Output the (X, Y) coordinate of the center of the cell containing the given text.  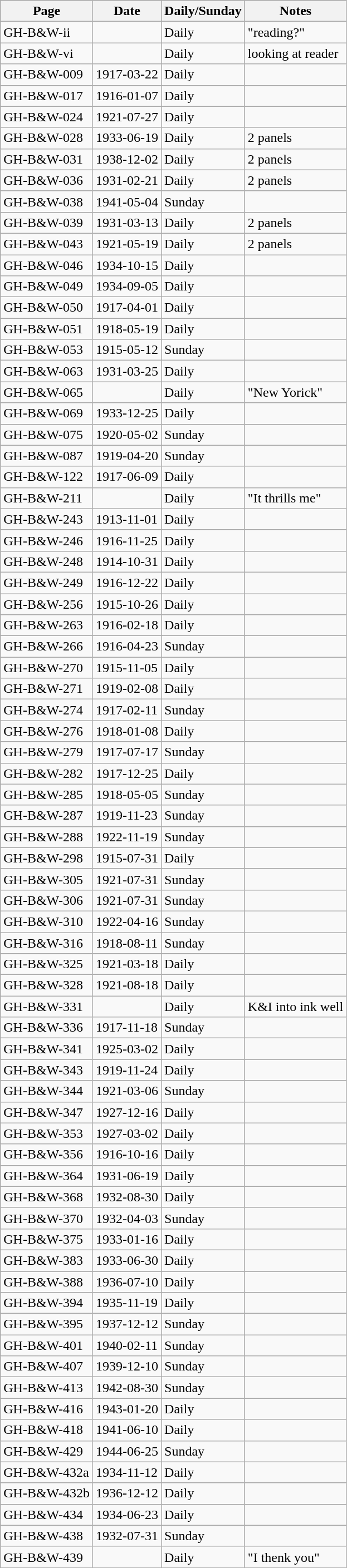
GH-B&W-046 (47, 265)
1936-07-10 (127, 1281)
GH-B&W-049 (47, 287)
1919-02-08 (127, 689)
1917-11-18 (127, 1028)
1915-10-26 (127, 604)
GH-B&W-356 (47, 1155)
GH-B&W-432a (47, 1472)
GH-B&W-416 (47, 1409)
K&I into ink well (295, 1007)
GH-B&W-087 (47, 456)
1917-03-22 (127, 75)
1927-12-16 (127, 1112)
GH-B&W-017 (47, 96)
1933-06-30 (127, 1260)
1922-04-16 (127, 921)
1918-01-08 (127, 731)
GH-B&W-368 (47, 1197)
1927-03-02 (127, 1133)
"New Yorick" (295, 392)
GH-B&W-336 (47, 1028)
"reading?" (295, 32)
GH-B&W-407 (47, 1367)
1941-05-04 (127, 201)
1932-07-31 (127, 1536)
1917-02-11 (127, 710)
1934-11-12 (127, 1472)
GH-B&W-063 (47, 371)
1933-01-16 (127, 1239)
GH-B&W-432b (47, 1493)
1917-04-01 (127, 308)
GH-B&W-306 (47, 900)
GH-B&W-347 (47, 1112)
1932-04-03 (127, 1218)
GH-B&W-024 (47, 117)
GH-B&W-vi (47, 53)
1931-02-21 (127, 180)
GH-B&W-370 (47, 1218)
1917-06-09 (127, 477)
Daily/Sunday (203, 11)
1932-08-30 (127, 1197)
GH-B&W-276 (47, 731)
1919-04-20 (127, 456)
1916-01-07 (127, 96)
1933-06-19 (127, 138)
GH-B&W-364 (47, 1176)
looking at reader (295, 53)
GH-B&W-038 (47, 201)
1942-08-30 (127, 1388)
GH-B&W-053 (47, 350)
1915-07-31 (127, 858)
GH-B&W-248 (47, 561)
1914-10-31 (127, 561)
GH-B&W-243 (47, 519)
GH-B&W-279 (47, 752)
1944-06-25 (127, 1451)
GH-B&W-343 (47, 1070)
1937-12-12 (127, 1324)
GH-B&W-282 (47, 773)
GH-B&W-051 (47, 329)
1921-03-06 (127, 1091)
1917-07-17 (127, 752)
1918-05-05 (127, 795)
1931-03-25 (127, 371)
GH-B&W-395 (47, 1324)
1913-11-01 (127, 519)
GH-B&W-263 (47, 625)
1934-09-05 (127, 287)
"It thrills me" (295, 498)
GH-B&W-394 (47, 1303)
GH-B&W-305 (47, 879)
GH-B&W-383 (47, 1260)
1916-02-18 (127, 625)
1936-12-12 (127, 1493)
GH-B&W-211 (47, 498)
GH-B&W-036 (47, 180)
GH-B&W-438 (47, 1536)
Date (127, 11)
GH-B&W-418 (47, 1430)
1925-03-02 (127, 1049)
GH-B&W-122 (47, 477)
1931-06-19 (127, 1176)
GH-B&W-375 (47, 1239)
GH-B&W-028 (47, 138)
GH-B&W-274 (47, 710)
1939-12-10 (127, 1367)
Page (47, 11)
1921-07-27 (127, 117)
GH-B&W-401 (47, 1345)
1934-06-23 (127, 1515)
1920-05-02 (127, 435)
GH-B&W-ii (47, 32)
GH-B&W-429 (47, 1451)
1919-11-24 (127, 1070)
1916-12-22 (127, 583)
GH-B&W-009 (47, 75)
1916-10-16 (127, 1155)
GH-B&W-310 (47, 921)
GH-B&W-285 (47, 795)
GH-B&W-298 (47, 858)
1938-12-02 (127, 159)
"I thenk you" (295, 1557)
GH-B&W-439 (47, 1557)
1921-03-18 (127, 964)
1940-02-11 (127, 1345)
1921-08-18 (127, 985)
1935-11-19 (127, 1303)
GH-B&W-328 (47, 985)
1918-08-11 (127, 943)
1918-05-19 (127, 329)
GH-B&W-256 (47, 604)
GH-B&W-031 (47, 159)
GH-B&W-249 (47, 583)
GH-B&W-325 (47, 964)
1931-03-13 (127, 223)
GH-B&W-388 (47, 1281)
GH-B&W-043 (47, 244)
GH-B&W-270 (47, 668)
GH-B&W-344 (47, 1091)
GH-B&W-288 (47, 837)
1917-12-25 (127, 773)
1915-11-05 (127, 668)
1916-11-25 (127, 540)
GH-B&W-341 (47, 1049)
GH-B&W-050 (47, 308)
GH-B&W-069 (47, 413)
1941-06-10 (127, 1430)
GH-B&W-353 (47, 1133)
GH-B&W-316 (47, 943)
GH-B&W-271 (47, 689)
GH-B&W-413 (47, 1388)
1915-05-12 (127, 350)
Notes (295, 11)
1922-11-19 (127, 837)
GH-B&W-039 (47, 223)
GH-B&W-075 (47, 435)
GH-B&W-287 (47, 816)
1916-04-23 (127, 647)
GH-B&W-266 (47, 647)
1934-10-15 (127, 265)
1943-01-20 (127, 1409)
GH-B&W-065 (47, 392)
1921-05-19 (127, 244)
GH-B&W-246 (47, 540)
1919-11-23 (127, 816)
GH-B&W-331 (47, 1007)
GH-B&W-434 (47, 1515)
1933-12-25 (127, 413)
